Capture the cell that displays the provided text and extract its (X, Y) central coordinate. 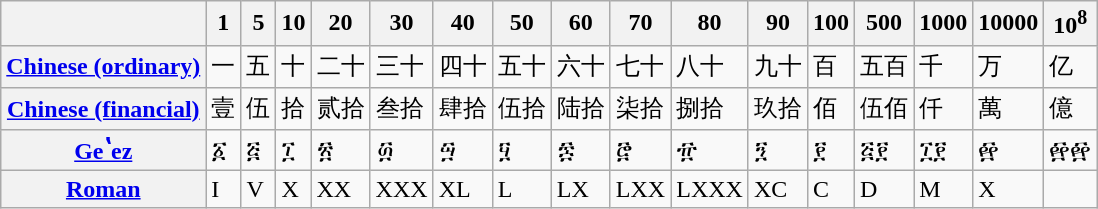
佰 (830, 110)
XC (778, 189)
四十 (462, 66)
五 (258, 66)
贰拾 (340, 110)
七十 (640, 66)
柒拾 (640, 110)
XL (462, 189)
十 (294, 66)
፭ (258, 150)
፼፼ (1070, 150)
三十 (402, 66)
10000 (1008, 24)
XXX (402, 189)
30 (402, 24)
1000 (944, 24)
L (522, 189)
፲ (294, 150)
C (830, 189)
10 (294, 24)
60 (580, 24)
二十 (340, 66)
五百 (884, 66)
፶ (522, 150)
፹ (710, 150)
M (944, 189)
百 (830, 66)
Roman (104, 189)
Geʽez (104, 150)
亿 (1070, 66)
LXX (640, 189)
拾 (294, 110)
XX (340, 189)
万 (1008, 66)
V (258, 189)
፳ (340, 150)
50 (522, 24)
萬 (1008, 110)
LXXX (710, 189)
፲፻ (944, 150)
፺ (778, 150)
捌拾 (710, 110)
六十 (580, 66)
፻ (830, 150)
፭፻ (884, 150)
100 (830, 24)
70 (640, 24)
千 (944, 66)
叁拾 (402, 110)
108 (1070, 24)
D (884, 189)
፵ (462, 150)
40 (462, 24)
5 (258, 24)
1 (224, 24)
伍拾 (522, 110)
LX (580, 189)
፼ (1008, 150)
20 (340, 24)
80 (710, 24)
伍佰 (884, 110)
Chinese (ordinary) (104, 66)
90 (778, 24)
壹 (224, 110)
፸ (640, 150)
肆拾 (462, 110)
八十 (710, 66)
一 (224, 66)
I (224, 189)
九十 (778, 66)
500 (884, 24)
፴ (402, 150)
፩ (224, 150)
陆拾 (580, 110)
億 (1070, 110)
五十 (522, 66)
伍 (258, 110)
玖拾 (778, 110)
፷ (580, 150)
仟 (944, 110)
Chinese (financial) (104, 110)
